Extract the (x, y) coordinate from the center of the cell holding the provided text.  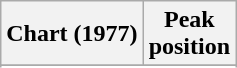
Peakposition (189, 34)
Chart (1977) (72, 34)
